Return [X, Y] of the center of cell containing provided text 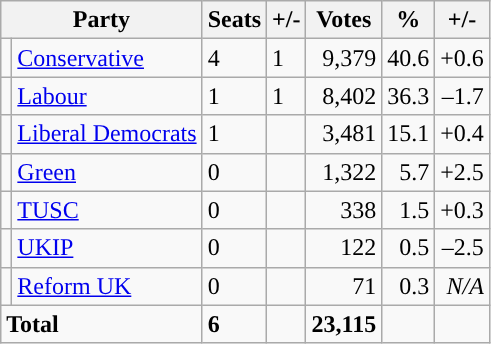
Reform UK [107, 286]
Labour [107, 96]
Conservative [107, 58]
15.1 [408, 134]
1.5 [408, 210]
–2.5 [462, 248]
+0.3 [462, 210]
TUSC [107, 210]
36.3 [408, 96]
23,115 [344, 324]
Total [102, 324]
Liberal Democrats [107, 134]
122 [344, 248]
–1.7 [462, 96]
+0.6 [462, 58]
3,481 [344, 134]
UKIP [107, 248]
1,322 [344, 172]
9,379 [344, 58]
6 [234, 324]
0.3 [408, 286]
Green [107, 172]
71 [344, 286]
Votes [344, 20]
5.7 [408, 172]
% [408, 20]
4 [234, 58]
8,402 [344, 96]
+2.5 [462, 172]
0.5 [408, 248]
N/A [462, 286]
Party [102, 20]
+0.4 [462, 134]
338 [344, 210]
Seats [234, 20]
40.6 [408, 58]
